Search for the cell housing the specified text and yield its (x, y) center coordinate. 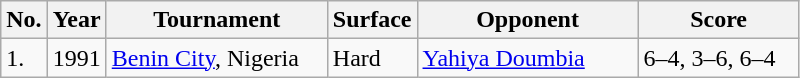
Opponent (528, 20)
6–4, 3–6, 6–4 (718, 58)
Score (718, 20)
No. (24, 20)
Year (76, 20)
1. (24, 58)
Benin City, Nigeria (216, 58)
1991 (76, 58)
Tournament (216, 20)
Surface (372, 20)
Hard (372, 58)
Yahiya Doumbia (528, 58)
